For the text-containing cell, return its midpoint in (X, Y) coordinate format. 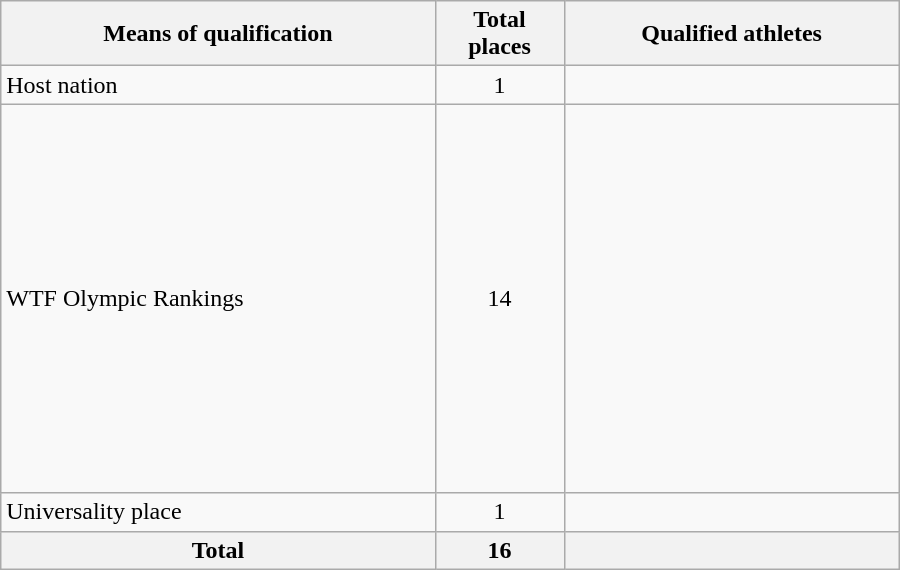
14 (500, 298)
Qualified athletes (732, 34)
Total (218, 550)
WTF Olympic Rankings (218, 298)
Universality place (218, 512)
16 (500, 550)
Totalplaces (500, 34)
Host nation (218, 85)
Means of qualification (218, 34)
